Provide the [x, y] coordinate of the cell's center where the given text is located.  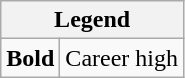
Career high [122, 58]
Legend [92, 20]
Bold [30, 58]
